Capture the cell that displays the provided text and extract its [x, y] central coordinate. 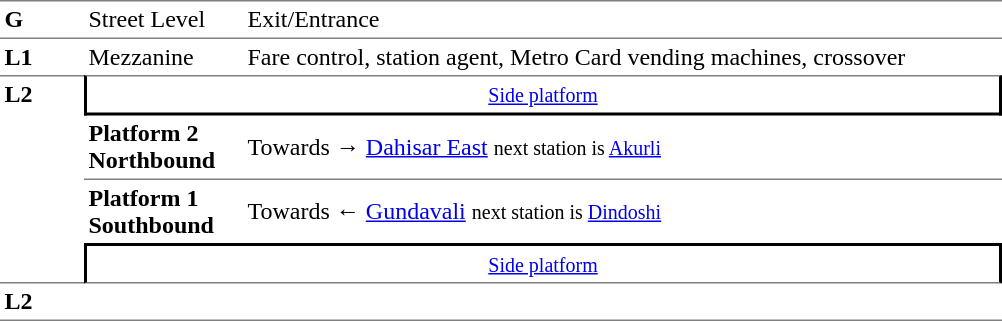
Exit/Entrance [622, 20]
Platform 2Northbound [164, 148]
Platform 1Southbound [164, 212]
Fare control, station agent, Metro Card vending machines, crossover [622, 57]
Towards ← Gundavali next station is Dindoshi [622, 212]
Mezzanine [164, 57]
L1 [42, 57]
Street Level [164, 20]
G [42, 20]
L2 [42, 179]
Towards → Dahisar East next station is Akurli [622, 148]
